Locate the cell with the specified text and output its (x, y) center coordinate. 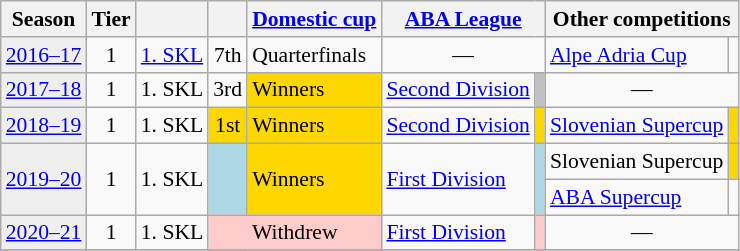
2016–17 (44, 55)
ABA Supercup (636, 197)
Quarterfinals (314, 55)
Tier (110, 19)
Other competitions (642, 19)
1st (228, 126)
2018–19 (44, 126)
2017–18 (44, 90)
Season (44, 19)
Domestic cup (314, 19)
Alpe Adria Cup (636, 55)
ABA League (463, 19)
Withdrew (294, 233)
2019–20 (44, 180)
3rd (228, 90)
2020–21 (44, 233)
7th (228, 55)
